Detect which cell encompasses the target text, then output its (x, y) center coordinate. 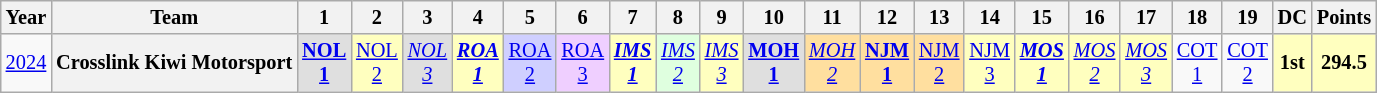
18 (1197, 17)
Team (174, 17)
ROA1 (478, 63)
Year (26, 17)
294.5 (1344, 63)
13 (939, 17)
NJM2 (939, 63)
Crosslink Kiwi Motorsport (174, 63)
8 (678, 17)
IMS1 (632, 63)
MOS3 (1146, 63)
ROA2 (530, 63)
15 (1042, 17)
9 (722, 17)
COT1 (1197, 63)
IMS3 (722, 63)
DC (1292, 17)
NOL3 (428, 63)
17 (1146, 17)
1 (324, 17)
COT2 (1247, 63)
4 (478, 17)
2024 (26, 63)
12 (887, 17)
ROA3 (582, 63)
Points (1344, 17)
MOS2 (1095, 63)
7 (632, 17)
3 (428, 17)
6 (582, 17)
MOS1 (1042, 63)
19 (1247, 17)
NJM1 (887, 63)
10 (774, 17)
5 (530, 17)
11 (832, 17)
IMS2 (678, 63)
1st (1292, 63)
NOL2 (377, 63)
2 (377, 17)
16 (1095, 17)
14 (989, 17)
NJM3 (989, 63)
NOL1 (324, 63)
MOH2 (832, 63)
MOH1 (774, 63)
